Return the (x, y) coordinate for the center point of the cell that contains the specified text.  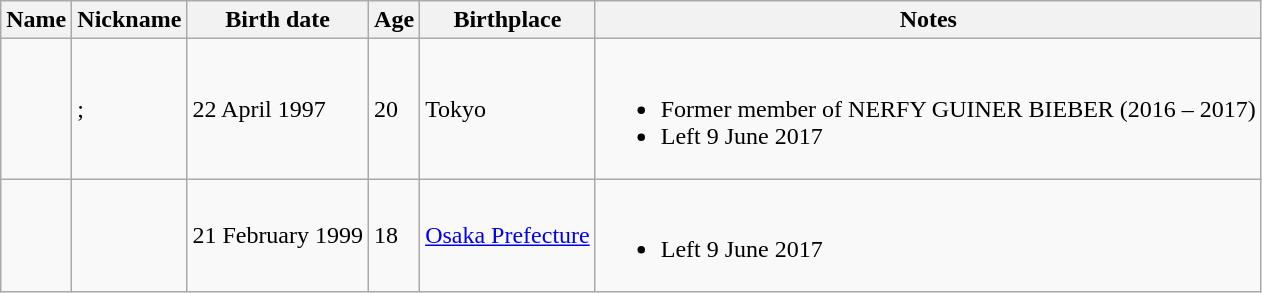
; (130, 109)
Former member of NERFY GUINER BIEBER (2016 – 2017)Left 9 June 2017 (928, 109)
Osaka Prefecture (508, 236)
Tokyo (508, 109)
20 (394, 109)
Name (36, 20)
22 April 1997 (278, 109)
Notes (928, 20)
Birth date (278, 20)
Left 9 June 2017 (928, 236)
21 February 1999 (278, 236)
Birthplace (508, 20)
Nickname (130, 20)
18 (394, 236)
Age (394, 20)
